Return (X, Y) of the center of cell containing provided text 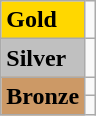
Gold (43, 20)
Bronze (43, 96)
Silver (43, 58)
